Locate the cell with the specified text and output its [x, y] center coordinate. 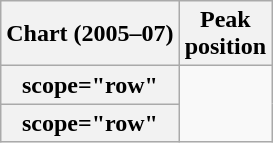
Peakposition [225, 34]
Chart (2005–07) [90, 34]
